Provide the (x, y) coordinate of the cell's center where the given text is located.  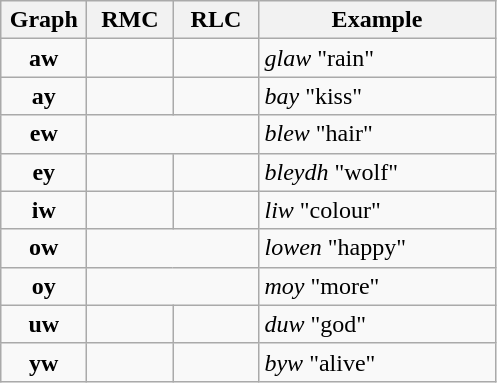
Example (377, 20)
RMC (130, 20)
ey (44, 172)
yw (44, 362)
ow (44, 248)
oy (44, 286)
blew "hair" (377, 134)
RLC (216, 20)
lowen "happy" (377, 248)
moy "more" (377, 286)
iw (44, 210)
aw (44, 58)
ay (44, 96)
bleydh "wolf" (377, 172)
liw "colour" (377, 210)
byw "alive" (377, 362)
glaw "rain" (377, 58)
Graph (44, 20)
duw "god" (377, 324)
uw (44, 324)
ew (44, 134)
bay "kiss" (377, 96)
